Provide the (X, Y) coordinate of the cell's center where the given text is located.  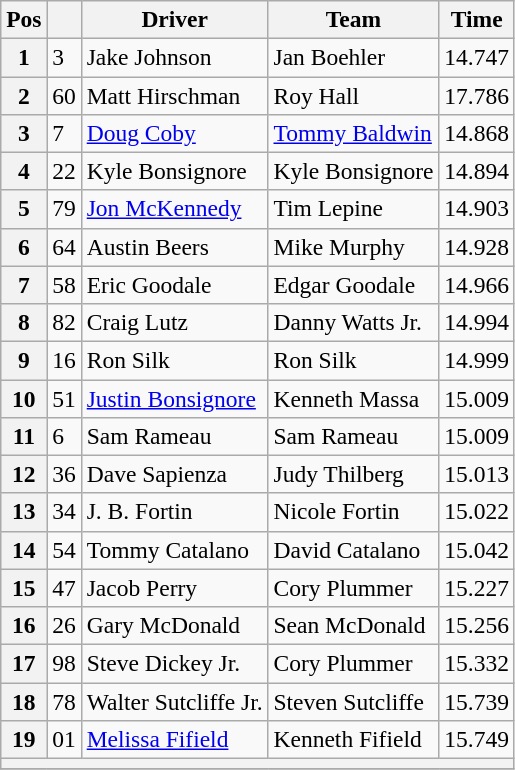
Jan Boehler (354, 57)
Gary McDonald (174, 625)
Driver (174, 19)
David Catalano (354, 550)
19 (24, 739)
Kenneth Fifield (354, 739)
34 (64, 512)
14.966 (477, 285)
17 (24, 663)
98 (64, 663)
4 (24, 171)
Eric Goodale (174, 285)
15.739 (477, 701)
Jake Johnson (174, 57)
1 (24, 57)
Roy Hall (354, 95)
15.042 (477, 550)
Danny Watts Jr. (354, 322)
Time (477, 19)
14.994 (477, 322)
13 (24, 512)
5 (24, 209)
26 (64, 625)
Craig Lutz (174, 322)
14.903 (477, 209)
Edgar Goodale (354, 285)
15.332 (477, 663)
58 (64, 285)
Tommy Baldwin (354, 133)
15.022 (477, 512)
64 (64, 247)
8 (24, 322)
82 (64, 322)
15 (24, 588)
Jacob Perry (174, 588)
78 (64, 701)
Melissa Fifield (174, 739)
47 (64, 588)
14.894 (477, 171)
18 (24, 701)
Austin Beers (174, 247)
Tommy Catalano (174, 550)
15.013 (477, 474)
15.256 (477, 625)
Nicole Fortin (354, 512)
54 (64, 550)
Matt Hirschman (174, 95)
Tim Lepine (354, 209)
14 (24, 550)
22 (64, 171)
Jon McKennedy (174, 209)
60 (64, 95)
17.786 (477, 95)
J. B. Fortin (174, 512)
10 (24, 398)
Justin Bonsignore (174, 398)
Dave Sapienza (174, 474)
Kenneth Massa (354, 398)
12 (24, 474)
2 (24, 95)
Judy Thilberg (354, 474)
Doug Coby (174, 133)
14.868 (477, 133)
9 (24, 360)
14.928 (477, 247)
36 (64, 474)
79 (64, 209)
Steven Sutcliffe (354, 701)
01 (64, 739)
15.227 (477, 588)
14.999 (477, 360)
Walter Sutcliffe Jr. (174, 701)
11 (24, 436)
14.747 (477, 57)
Mike Murphy (354, 247)
Sean McDonald (354, 625)
Team (354, 19)
15.749 (477, 739)
Steve Dickey Jr. (174, 663)
Pos (24, 19)
51 (64, 398)
